Scan for the cell matching the given text and deliver its (x, y) coordinate at center. 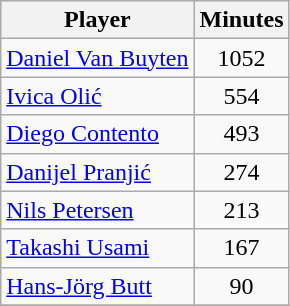
Takashi Usami (98, 248)
554 (242, 96)
Danijel Pranjić (98, 172)
Player (98, 20)
Hans-Jörg Butt (98, 286)
Nils Petersen (98, 210)
493 (242, 134)
Minutes (242, 20)
Diego Contento (98, 134)
Ivica Olić (98, 96)
167 (242, 248)
Daniel Van Buyten (98, 58)
90 (242, 286)
274 (242, 172)
1052 (242, 58)
213 (242, 210)
